From the cell containing the given text, extract its center point as (X, Y) coordinate. 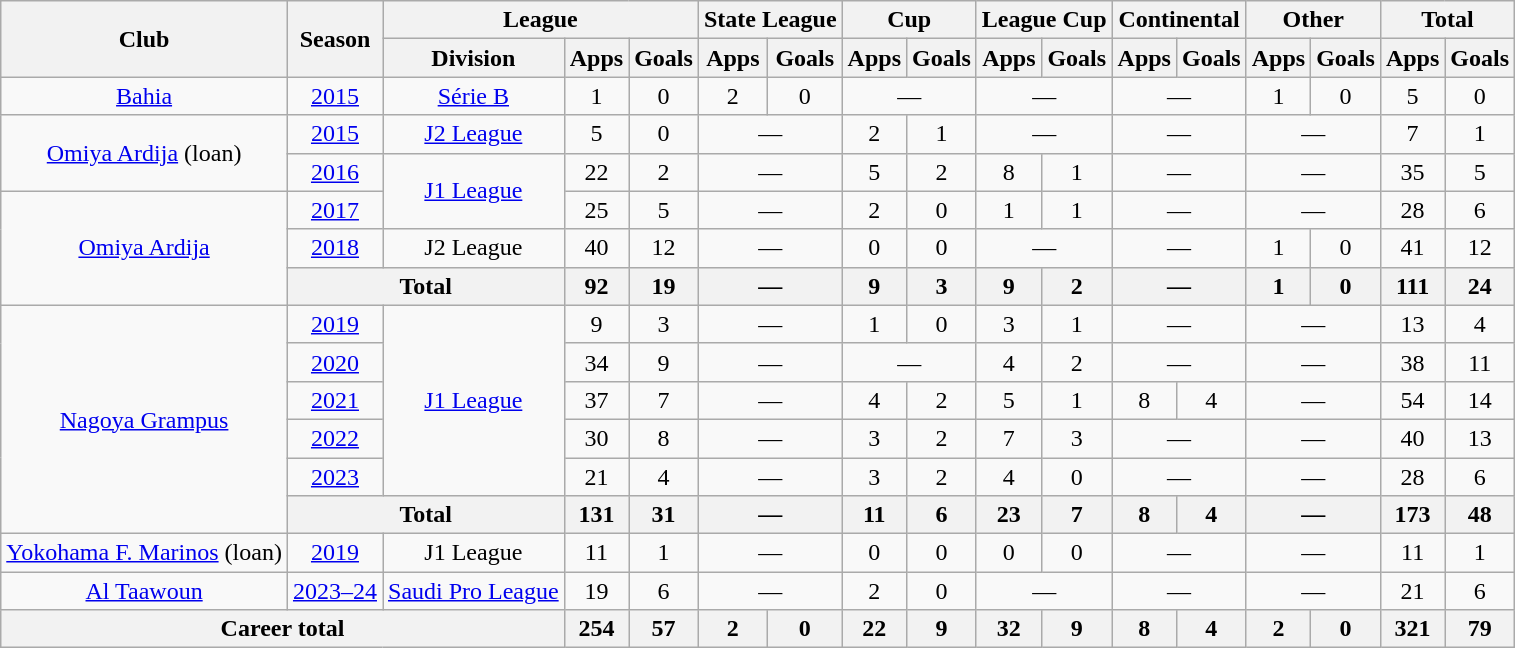
League (540, 20)
2022 (334, 438)
Division (473, 58)
Omiya Ardija (144, 248)
54 (1412, 400)
Omiya Ardija (loan) (144, 153)
131 (596, 515)
2023 (334, 477)
State League (770, 20)
37 (596, 400)
23 (1008, 515)
2018 (334, 248)
321 (1412, 629)
Série B (473, 96)
38 (1412, 362)
Season (334, 39)
2016 (334, 172)
Bahia (144, 96)
2021 (334, 400)
254 (596, 629)
25 (596, 210)
41 (1412, 248)
Club (144, 39)
2017 (334, 210)
31 (664, 515)
92 (596, 286)
League Cup (1044, 20)
48 (1480, 515)
173 (1412, 515)
Continental (1179, 20)
24 (1480, 286)
32 (1008, 629)
Cup (909, 20)
57 (664, 629)
35 (1412, 172)
2023–24 (334, 591)
Al Taawoun (144, 591)
14 (1480, 400)
2020 (334, 362)
Other (1313, 20)
Nagoya Grampus (144, 419)
Career total (282, 629)
111 (1412, 286)
34 (596, 362)
Yokohama F. Marinos (loan) (144, 553)
Saudi Pro League (473, 591)
79 (1480, 629)
30 (596, 438)
